Pinpoint the cell where the given text exists, returning its (x, y) midpoint coordinate. 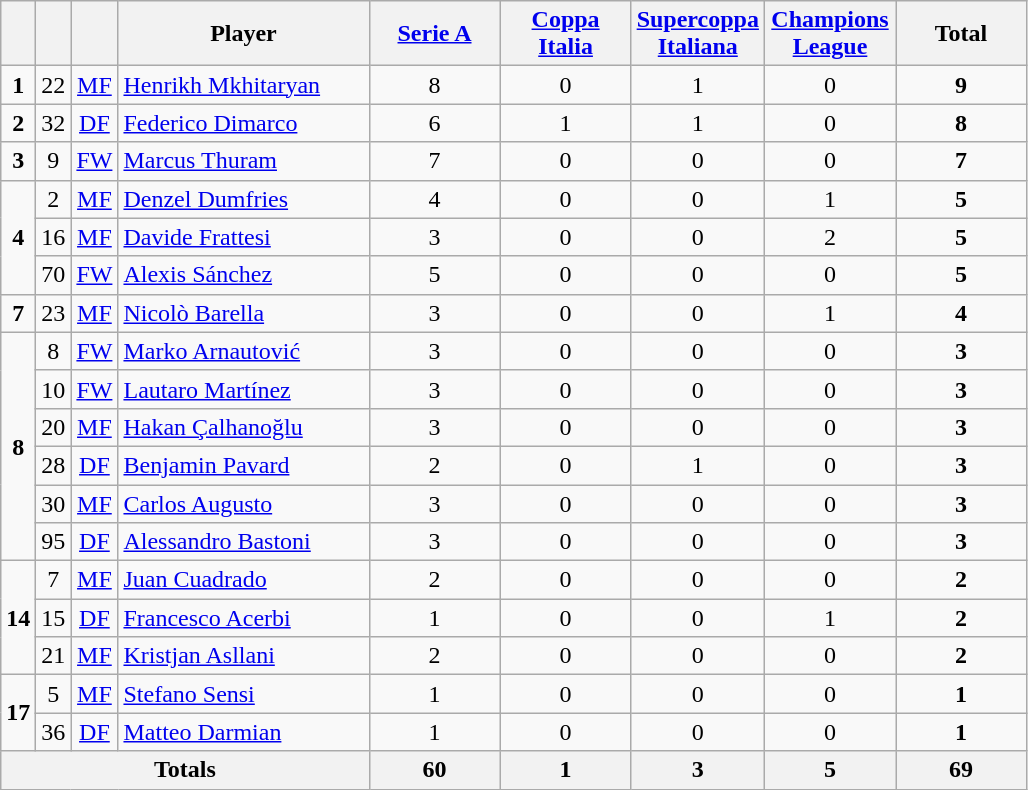
20 (54, 427)
17 (18, 713)
Lautaro Martínez (244, 389)
Marcus Thuram (244, 161)
Serie A (434, 34)
36 (54, 732)
21 (54, 656)
Federico Dimarco (244, 123)
70 (54, 275)
Denzel Dumfries (244, 199)
Player (244, 34)
Matteo Darmian (244, 732)
10 (54, 389)
Supercoppa Italiana (698, 34)
60 (434, 770)
Totals (185, 770)
22 (54, 85)
Marko Arnautović (244, 351)
28 (54, 465)
95 (54, 542)
Henrikh Mkhitaryan (244, 85)
Champions League (830, 34)
Juan Cuadrado (244, 580)
Total (962, 34)
Kristjan Asllani (244, 656)
16 (54, 237)
32 (54, 123)
Davide Frattesi (244, 237)
14 (18, 618)
69 (962, 770)
Alessandro Bastoni (244, 542)
Coppa Italia (566, 34)
Nicolò Barella (244, 313)
Francesco Acerbi (244, 618)
6 (434, 123)
23 (54, 313)
Stefano Sensi (244, 694)
Hakan Çalhanoğlu (244, 427)
15 (54, 618)
30 (54, 503)
Benjamin Pavard (244, 465)
Alexis Sánchez (244, 275)
Carlos Augusto (244, 503)
